Pinpoint the cell where the given text exists, returning its [X, Y] midpoint coordinate. 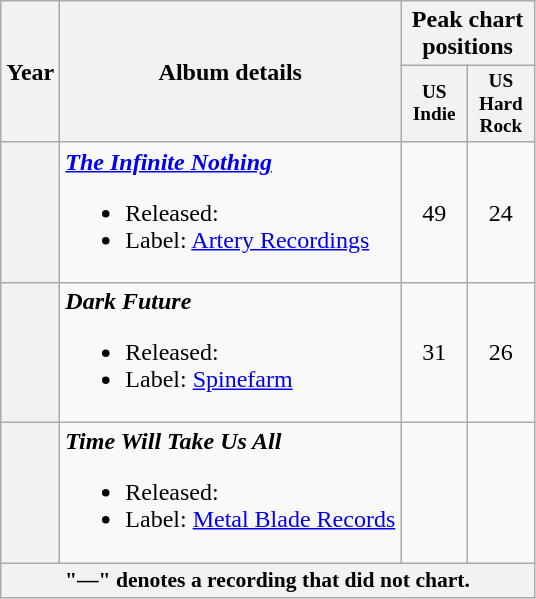
USHardRock [502, 104]
"—" denotes a recording that did not chart. [268, 581]
Peak chartpositions [468, 34]
26 [502, 353]
Album details [230, 72]
USIndie [434, 104]
24 [502, 212]
Year [30, 72]
49 [434, 212]
Time Will Take Us AllReleased: Label: Metal Blade Records [230, 493]
31 [434, 353]
Dark FutureReleased: Label: Spinefarm [230, 353]
The Infinite NothingReleased: Label: Artery Recordings [230, 212]
